Pinpoint the cell where the given text exists, returning its (x, y) midpoint coordinate. 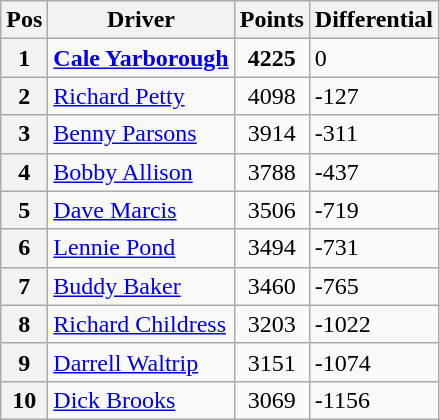
Lennie Pond (141, 248)
3494 (272, 248)
8 (24, 324)
4098 (272, 96)
9 (24, 362)
Richard Childress (141, 324)
-127 (374, 96)
-719 (374, 210)
3788 (272, 172)
3460 (272, 286)
Benny Parsons (141, 134)
2 (24, 96)
Differential (374, 20)
10 (24, 400)
-437 (374, 172)
5 (24, 210)
Darrell Waltrip (141, 362)
-1156 (374, 400)
-731 (374, 248)
Dick Brooks (141, 400)
3203 (272, 324)
-311 (374, 134)
Driver (141, 20)
0 (374, 58)
Richard Petty (141, 96)
3 (24, 134)
3151 (272, 362)
3914 (272, 134)
Buddy Baker (141, 286)
-1074 (374, 362)
4 (24, 172)
Points (272, 20)
6 (24, 248)
4225 (272, 58)
Dave Marcis (141, 210)
3069 (272, 400)
Cale Yarborough (141, 58)
-765 (374, 286)
7 (24, 286)
Pos (24, 20)
3506 (272, 210)
1 (24, 58)
-1022 (374, 324)
Bobby Allison (141, 172)
